Determine the [X, Y] coordinate at the center of the cell enclosing the given text.  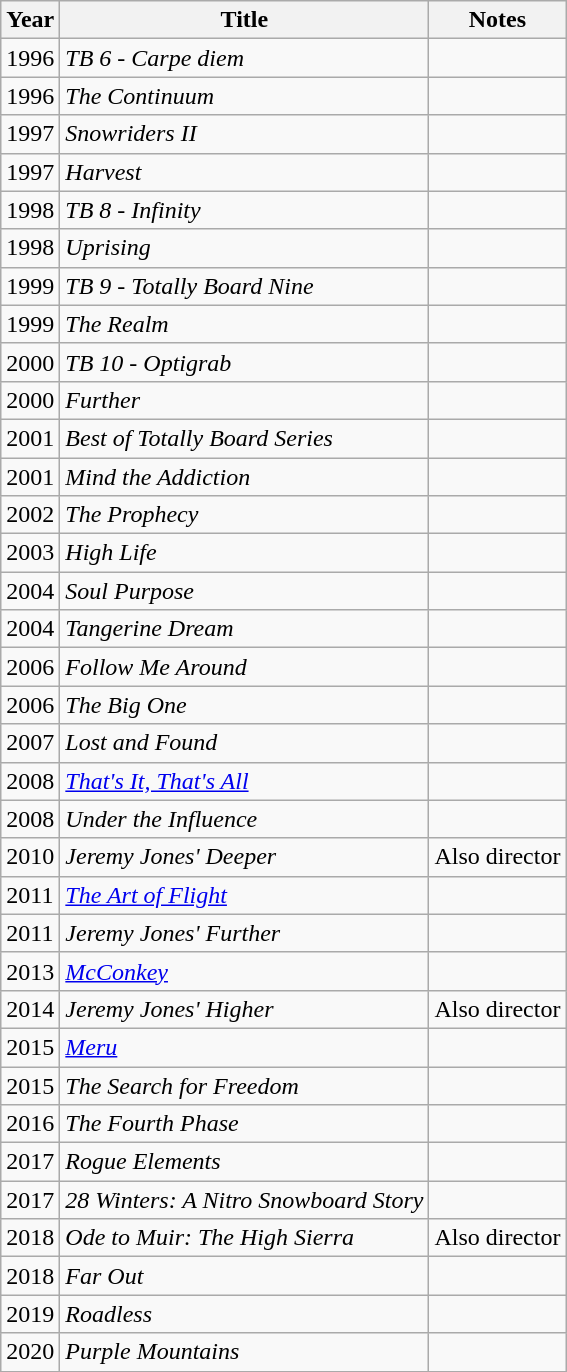
The Prophecy [244, 515]
The Fourth Phase [244, 1124]
TB 10 - Optigrab [244, 362]
TB 9 - Totally Board Nine [244, 286]
The Realm [244, 324]
Far Out [244, 1276]
Jeremy Jones' Higher [244, 1009]
2010 [30, 857]
Jeremy Jones' Deeper [244, 857]
Ode to Muir: The High Sierra [244, 1238]
Uprising [244, 248]
Under the Influence [244, 819]
The Search for Freedom [244, 1085]
Jeremy Jones' Further [244, 933]
2016 [30, 1124]
Meru [244, 1047]
The Big One [244, 705]
28 Winters: A Nitro Snowboard Story [244, 1200]
High Life [244, 553]
2019 [30, 1314]
Tangerine Dream [244, 629]
Best of Totally Board Series [244, 438]
The Continuum [244, 96]
TB 8 - Infinity [244, 210]
Harvest [244, 172]
Purple Mountains [244, 1352]
2020 [30, 1352]
Further [244, 400]
2014 [30, 1009]
Lost and Found [244, 743]
Soul Purpose [244, 591]
TB 6 - Carpe diem [244, 58]
Follow Me Around [244, 667]
2007 [30, 743]
Year [30, 20]
Notes [498, 20]
McConkey [244, 971]
2003 [30, 553]
2002 [30, 515]
The Art of Flight [244, 895]
Snowriders II [244, 134]
2013 [30, 971]
Roadless [244, 1314]
Title [244, 20]
Rogue Elements [244, 1162]
Mind the Addiction [244, 477]
That's It, That's All [244, 781]
